Detect which cell encompasses the target text, then output its [x, y] center coordinate. 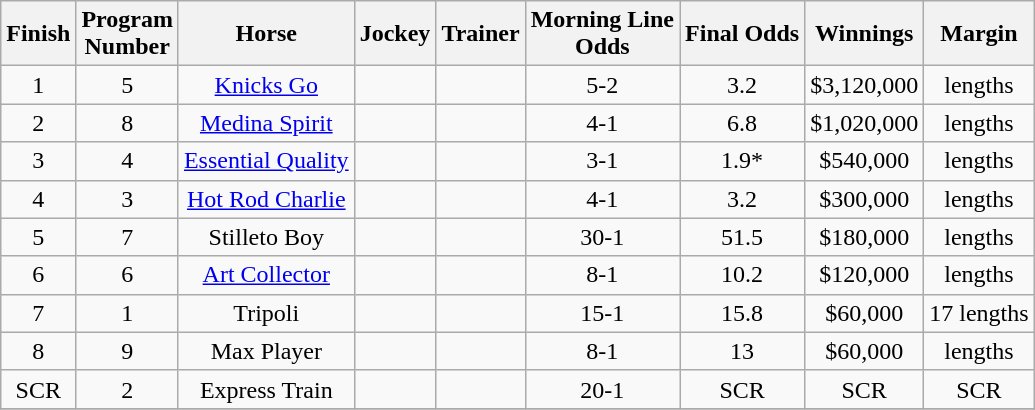
15-1 [602, 313]
30-1 [602, 237]
Stilleto Boy [266, 237]
Art Collector [266, 275]
Jockey [395, 34]
Horse [266, 34]
9 [128, 351]
Trainer [480, 34]
Morning LineOdds [602, 34]
$180,000 [864, 237]
$1,020,000 [864, 123]
6.8 [742, 123]
$300,000 [864, 199]
$540,000 [864, 161]
51.5 [742, 237]
Essential Quality [266, 161]
Medina Spirit [266, 123]
Express Train [266, 389]
Hot Rod Charlie [266, 199]
1.9* [742, 161]
Tripoli [266, 313]
ProgramNumber [128, 34]
$3,120,000 [864, 85]
Knicks Go [266, 85]
Final Odds [742, 34]
13 [742, 351]
Margin [979, 34]
$120,000 [864, 275]
5-2 [602, 85]
17 lengths [979, 313]
Finish [38, 34]
15.8 [742, 313]
10.2 [742, 275]
Winnings [864, 34]
20-1 [602, 389]
3-1 [602, 161]
Max Player [266, 351]
